Provide the (X, Y) coordinate of the cell's center where the given text is located.  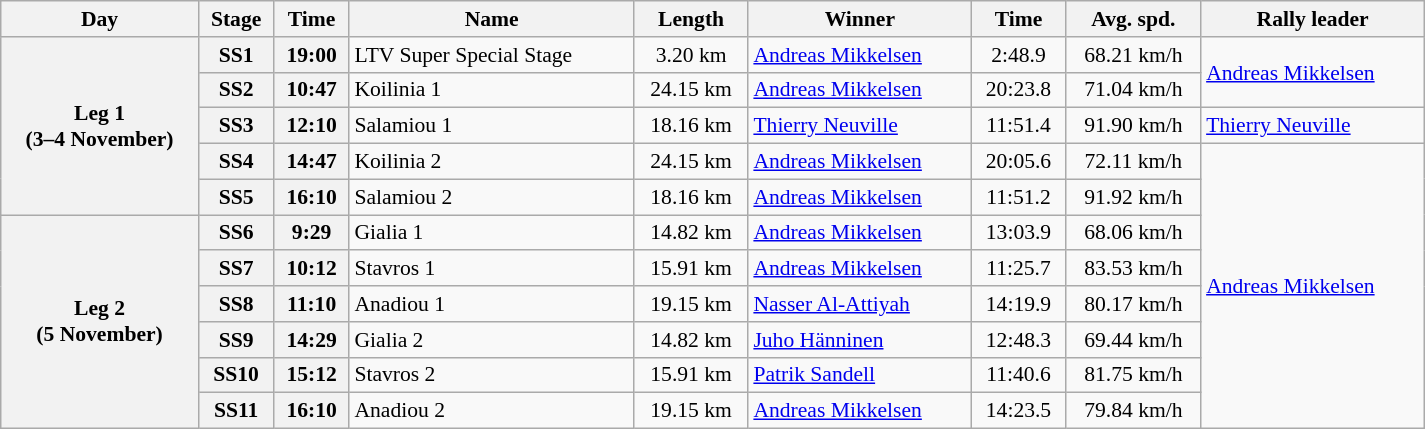
SS10 (236, 375)
11:10 (312, 304)
Length (691, 19)
SS11 (236, 411)
69.44 km/h (1134, 340)
14:29 (312, 340)
Juho Hänninen (860, 340)
Koilinia 2 (491, 162)
Stavros 2 (491, 375)
Nasser Al-Attiyah (860, 304)
11:51.2 (1018, 197)
68.21 km/h (1134, 55)
Stage (236, 19)
Name (491, 19)
10:12 (312, 269)
SS7 (236, 269)
Avg. spd. (1134, 19)
11:51.4 (1018, 126)
20:23.8 (1018, 90)
14:19.9 (1018, 304)
11:25.7 (1018, 269)
Rally leader (1312, 19)
Stavros 1 (491, 269)
SS1 (236, 55)
Leg 2(5 November) (100, 322)
Salamiou 1 (491, 126)
Gialia 2 (491, 340)
15:12 (312, 375)
12:10 (312, 126)
83.53 km/h (1134, 269)
72.11 km/h (1134, 162)
Koilinia 1 (491, 90)
68.06 km/h (1134, 233)
SS8 (236, 304)
11:40.6 (1018, 375)
10:47 (312, 90)
79.84 km/h (1134, 411)
91.90 km/h (1134, 126)
SS3 (236, 126)
20:05.6 (1018, 162)
91.92 km/h (1134, 197)
Patrik Sandell (860, 375)
19:00 (312, 55)
LTV Super Special Stage (491, 55)
SS5 (236, 197)
14:23.5 (1018, 411)
13:03.9 (1018, 233)
SS4 (236, 162)
Winner (860, 19)
3.20 km (691, 55)
9:29 (312, 233)
81.75 km/h (1134, 375)
Anadiou 2 (491, 411)
Salamiou 2 (491, 197)
14:47 (312, 162)
SS6 (236, 233)
Day (100, 19)
Leg 1(3–4 November) (100, 126)
71.04 km/h (1134, 90)
80.17 km/h (1134, 304)
SS2 (236, 90)
12:48.3 (1018, 340)
2:48.9 (1018, 55)
SS9 (236, 340)
Gialia 1 (491, 233)
Anadiou 1 (491, 304)
